Determine the [X, Y] coordinate at the center of the cell enclosing the given text.  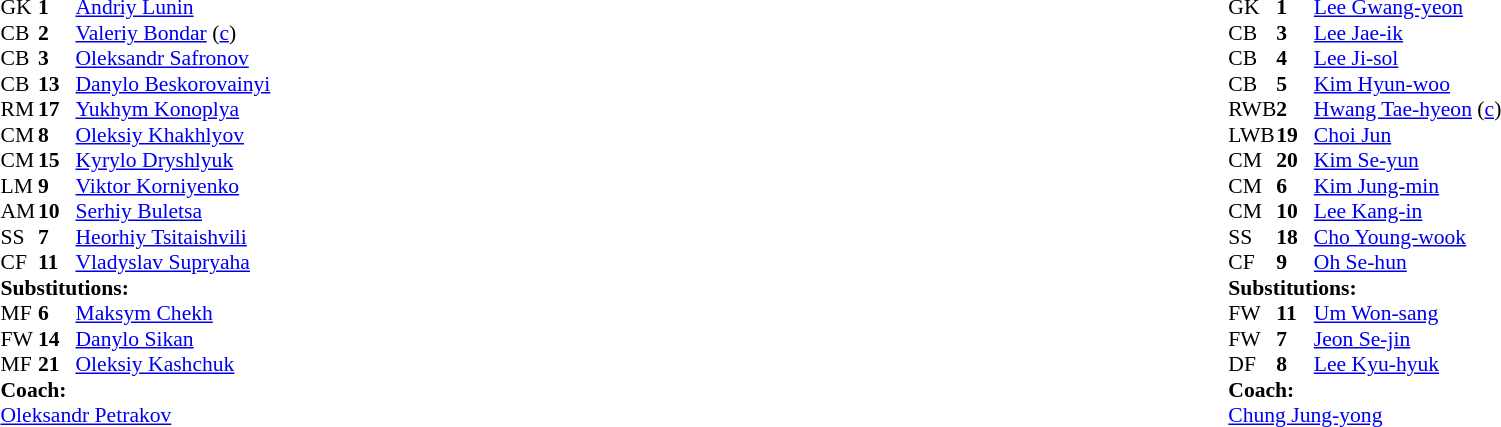
DF [1252, 365]
Heorhiy Tsitaishvili [174, 237]
AM [19, 211]
19 [1295, 135]
LM [19, 186]
Serhiy Buletsa [174, 211]
Viktor Korniyenko [174, 186]
14 [57, 339]
Kyrylo Dryshlyuk [174, 161]
Yukhym Konoplya [174, 109]
Oleksiy Khakhlyov [174, 135]
LWB [1252, 135]
18 [1295, 237]
5 [1295, 84]
Danylo Sikan [174, 339]
Valeriy Bondar (c) [174, 33]
Oleksiy Kashchuk [174, 365]
15 [57, 161]
21 [57, 365]
13 [57, 84]
Oleksandr Safronov [174, 59]
4 [1295, 59]
20 [1295, 161]
Danylo Beskorovainyi [174, 84]
RWB [1252, 109]
RM [19, 109]
Vladyslav Supryaha [174, 263]
Maksym Chekh [174, 313]
17 [57, 109]
